Detect which cell encompasses the target text, then output its [X, Y] center coordinate. 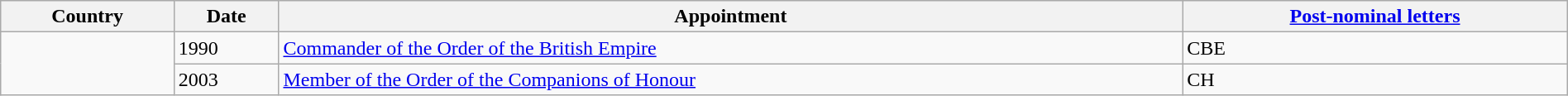
1990 [227, 48]
Appointment [731, 17]
Member of the Order of the Companions of Honour [731, 79]
CH [1374, 79]
Commander of the Order of the British Empire [731, 48]
Date [227, 17]
Post-nominal letters [1374, 17]
Country [88, 17]
CBE [1374, 48]
2003 [227, 79]
